For the text-containing cell, return its midpoint in [X, Y] coordinate format. 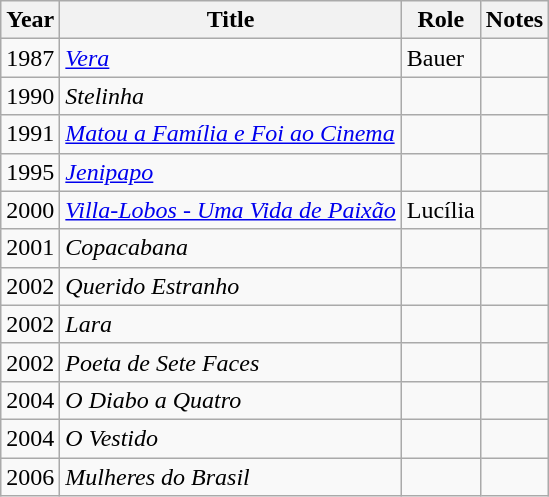
Mulheres do Brasil [230, 477]
Vera [230, 58]
Lucília [440, 210]
1990 [30, 96]
Jenipapo [230, 172]
1987 [30, 58]
O Diabo a Quatro [230, 400]
1991 [30, 134]
Copacabana [230, 248]
2001 [30, 248]
Stelinha [230, 96]
Villa-Lobos - Uma Vida de Paixão [230, 210]
Bauer [440, 58]
Notes [514, 20]
Title [230, 20]
1995 [30, 172]
Role [440, 20]
O Vestido [230, 438]
Poeta de Sete Faces [230, 362]
2006 [30, 477]
Querido Estranho [230, 286]
Year [30, 20]
Lara [230, 324]
2000 [30, 210]
Matou a Família e Foi ao Cinema [230, 134]
